Scan for the cell matching the given text and deliver its (x, y) coordinate at center. 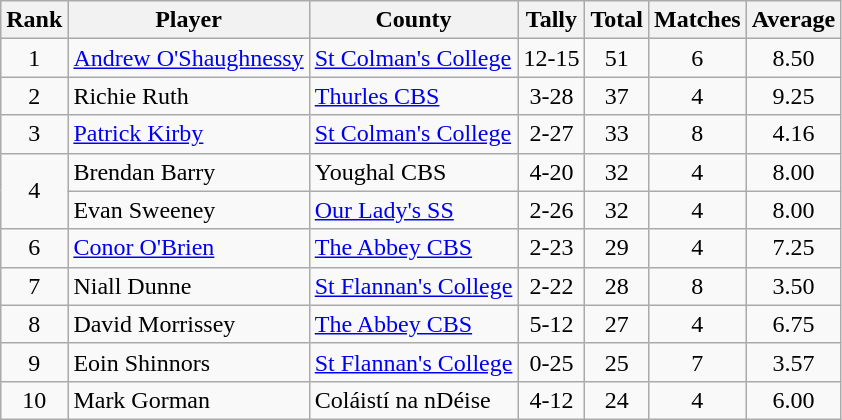
1 (34, 58)
2-27 (552, 134)
Rank (34, 20)
4-12 (552, 400)
27 (617, 324)
Richie Ruth (188, 96)
29 (617, 248)
12-15 (552, 58)
Total (617, 20)
24 (617, 400)
10 (34, 400)
9 (34, 362)
Eoin Shinnors (188, 362)
8.50 (794, 58)
Conor O'Brien (188, 248)
5-12 (552, 324)
2-26 (552, 210)
6.75 (794, 324)
Andrew O'Shaughnessy (188, 58)
David Morrissey (188, 324)
Tally (552, 20)
Coláistí na nDéise (414, 400)
3 (34, 134)
Matches (698, 20)
3.57 (794, 362)
7.25 (794, 248)
Average (794, 20)
4-20 (552, 172)
37 (617, 96)
0-25 (552, 362)
28 (617, 286)
4.16 (794, 134)
2-23 (552, 248)
Thurles CBS (414, 96)
3.50 (794, 286)
Mark Gorman (188, 400)
2 (34, 96)
Evan Sweeney (188, 210)
Our Lady's SS (414, 210)
3-28 (552, 96)
Niall Dunne (188, 286)
Patrick Kirby (188, 134)
Youghal CBS (414, 172)
25 (617, 362)
2-22 (552, 286)
33 (617, 134)
Player (188, 20)
County (414, 20)
9.25 (794, 96)
6.00 (794, 400)
Brendan Barry (188, 172)
51 (617, 58)
